Determine the (X, Y) coordinate at the center of the cell enclosing the given text.  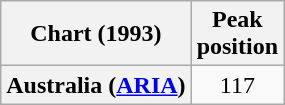
Chart (1993) (96, 34)
117 (237, 85)
Peakposition (237, 34)
Australia (ARIA) (96, 85)
